Identify which cell holds the provided text, then report its [x, y] central coordinate. 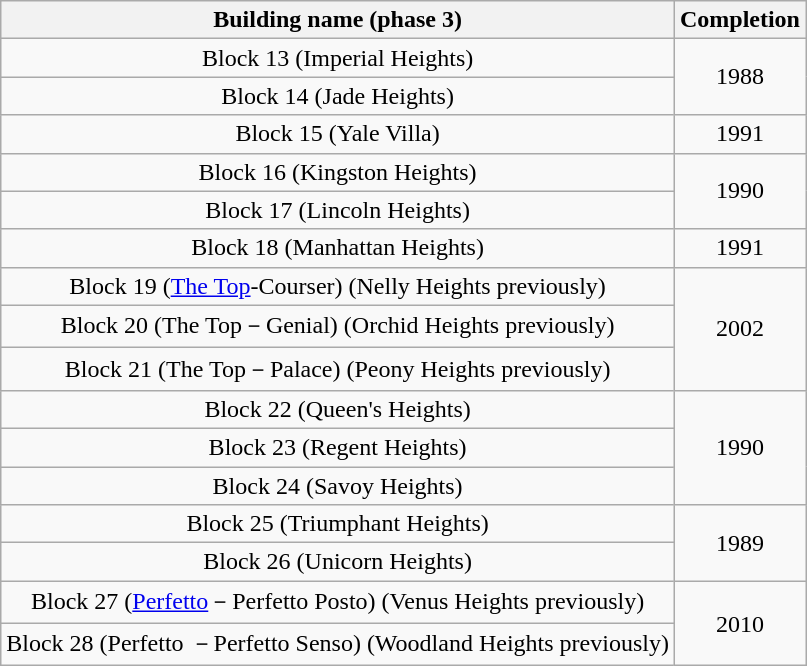
1989 [740, 543]
Block 18 (Manhattan Heights) [338, 248]
Block 15 (Yale Villa) [338, 134]
Block 24 (Savoy Heights) [338, 485]
Block 17 (Lincoln Heights) [338, 210]
Completion [740, 20]
Block 16 (Kingston Heights) [338, 172]
Block 21 (The Top－Palace) (Peony Heights previously) [338, 370]
Block 23 (Regent Heights) [338, 447]
1988 [740, 77]
Block 14 (Jade Heights) [338, 96]
Block 20 (The Top－Genial) (Orchid Heights previously) [338, 326]
Block 26 (Unicorn Heights) [338, 562]
Block 27 (Perfetto－Perfetto Posto) (Venus Heights previously) [338, 602]
Block 28 (Perfetto －Perfetto Senso) (Woodland Heights previously) [338, 644]
Block 19 (The Top-Courser) (Nelly Heights previously) [338, 286]
Block 22 (Queen's Heights) [338, 409]
Building name (phase 3) [338, 20]
Block 25 (Triumphant Heights) [338, 524]
Block 13 (Imperial Heights) [338, 58]
2002 [740, 328]
2010 [740, 624]
